Determine the [X, Y] coordinate at the center of the cell enclosing the given text.  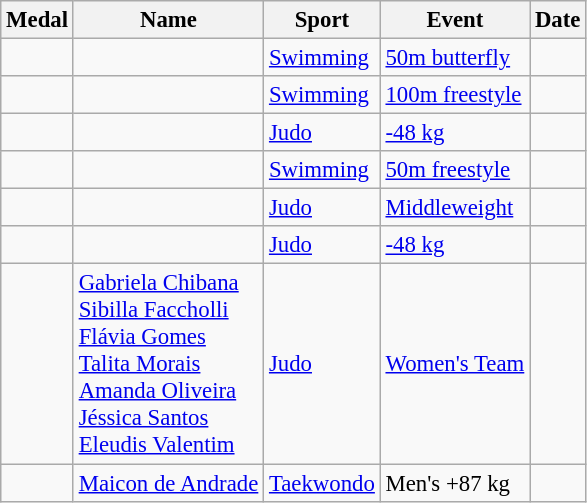
Sport [322, 20]
50m butterfly [454, 58]
Taekwondo [322, 483]
Maicon de Andrade [168, 483]
50m freestyle [454, 170]
100m freestyle [454, 95]
Gabriela Chibana Sibilla Faccholli Flávia Gomes Talita Morais Amanda Oliveira Jéssica Santos Eleudis Valentim [168, 364]
Women's Team [454, 364]
Date [558, 20]
Middleweight [454, 208]
Event [454, 20]
Men's +87 kg [454, 483]
Medal [38, 20]
Name [168, 20]
